Provide the (X, Y) coordinate of the cell's center where the given text is located.  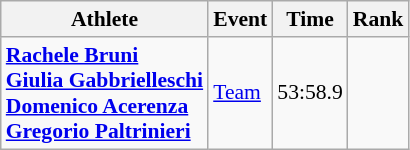
53:58.9 (310, 93)
Rank (378, 19)
Rachele BruniGiulia GabbrielleschiDomenico AcerenzaGregorio Paltrinieri (104, 93)
Athlete (104, 19)
Time (310, 19)
Team (240, 93)
Event (240, 19)
